Pinpoint the cell where the given text exists, returning its (X, Y) midpoint coordinate. 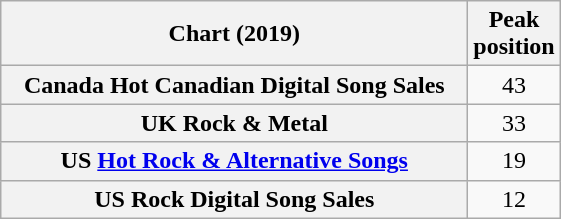
12 (514, 199)
Peakposition (514, 34)
33 (514, 123)
43 (514, 85)
Chart (2019) (234, 34)
Canada Hot Canadian Digital Song Sales (234, 85)
19 (514, 161)
US Rock Digital Song Sales (234, 199)
US Hot Rock & Alternative Songs (234, 161)
UK Rock & Metal (234, 123)
